Detect which cell encompasses the target text, then output its (x, y) center coordinate. 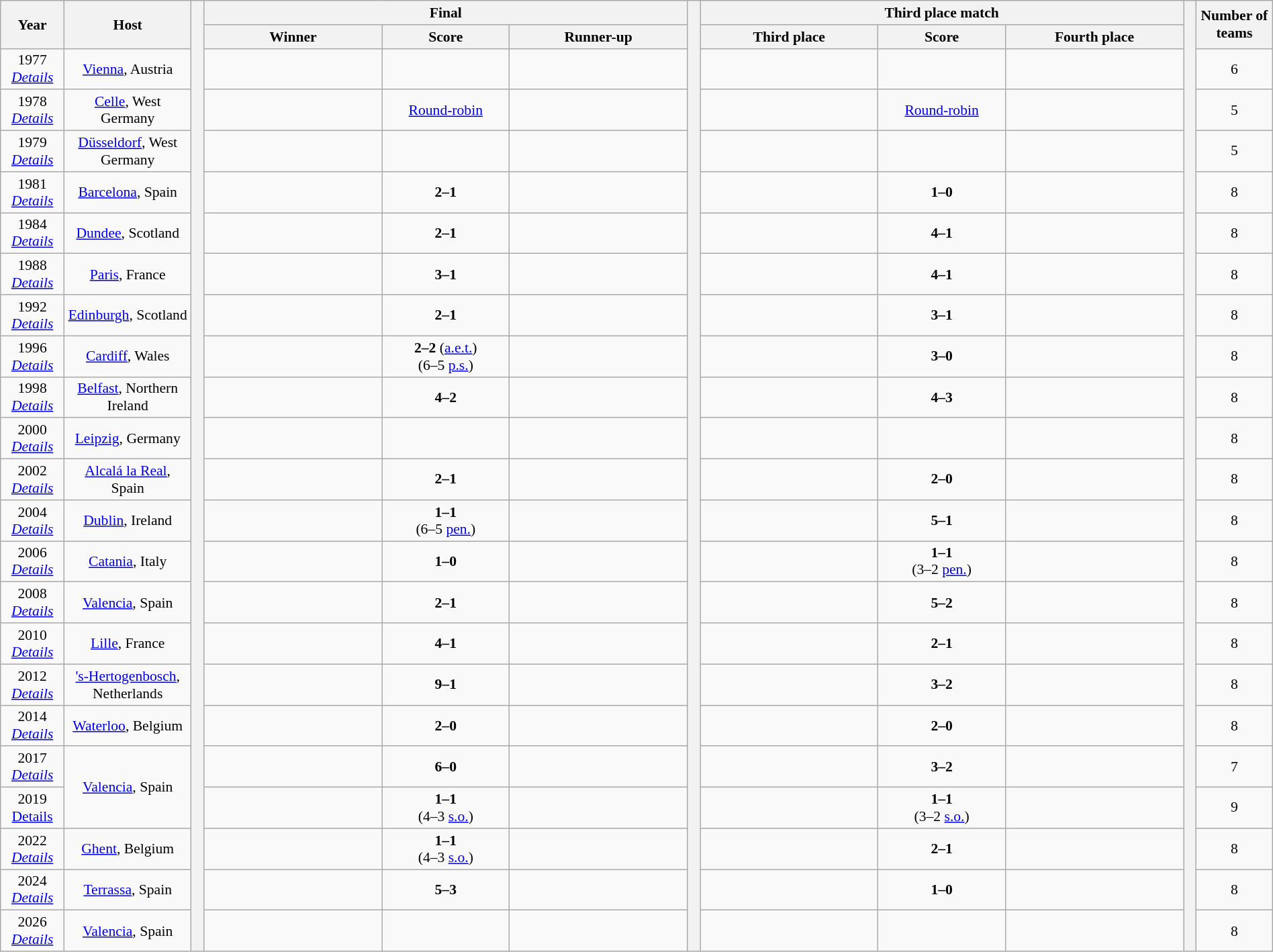
6 (1234, 68)
Vienna, Austria (128, 68)
2006Details (32, 561)
Alcalá la Real, Spain (128, 479)
Catania, Italy (128, 561)
1984Details (32, 234)
2019Details (32, 808)
5–1 (941, 521)
Dublin, Ireland (128, 521)
7 (1234, 767)
1–1(6–5 pen.) (446, 521)
5–2 (941, 603)
2017Details (32, 767)
2026Details (32, 931)
5–3 (446, 890)
1979Details (32, 152)
Paris, France (128, 274)
1981Details (32, 192)
1998Details (32, 397)
1–1(3–2 pen.) (941, 561)
's-Hertogenbosch, Netherlands (128, 685)
4–3 (941, 397)
Cardiff, Wales (128, 356)
Edinburgh, Scotland (128, 316)
2012Details (32, 685)
4–2 (446, 397)
Third place (790, 37)
Waterloo, Belgium (128, 725)
2014Details (32, 725)
Host (128, 24)
Dundee, Scotland (128, 234)
Ghent, Belgium (128, 849)
1996Details (32, 356)
Final (446, 13)
Fourth place (1094, 37)
2022Details (32, 849)
9 (1234, 808)
Winner (293, 37)
9–1 (446, 685)
Leipzig, Germany (128, 439)
2010Details (32, 643)
2002Details (32, 479)
2–2 (a.e.t.)(6–5 p.s.) (446, 356)
1988Details (32, 274)
Celle, West Germany (128, 110)
Düsseldorf, West Germany (128, 152)
Year (32, 24)
2024Details (32, 890)
3–0 (941, 356)
Belfast, Northern Ireland (128, 397)
Third place match (942, 13)
Runner-up (599, 37)
2008Details (32, 603)
Barcelona, Spain (128, 192)
1–1(3–2 s.o.) (941, 808)
Terrassa, Spain (128, 890)
2004Details (32, 521)
2000Details (32, 439)
Lille, France (128, 643)
1977Details (32, 68)
6–0 (446, 767)
1978Details (32, 110)
Number of teams (1234, 24)
1992Details (32, 316)
